Pinpoint the cell where the given text exists, returning its (X, Y) midpoint coordinate. 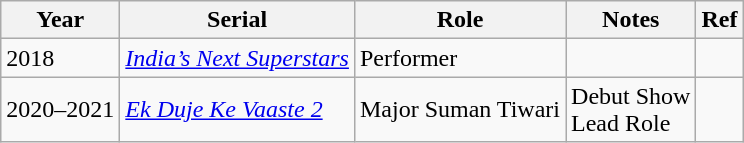
Year (60, 20)
2020–2021 (60, 110)
Serial (238, 20)
2018 (60, 58)
Performer (460, 58)
Role (460, 20)
Notes (631, 20)
India’s Next Superstars (238, 58)
Ref (720, 20)
Debut ShowLead Role (631, 110)
Major Suman Tiwari (460, 110)
Ek Duje Ke Vaaste 2 (238, 110)
